From the cell containing the given text, extract its center point as [X, Y] coordinate. 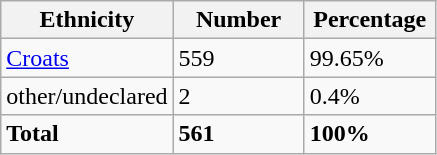
Number [238, 20]
100% [370, 134]
2 [238, 96]
Ethnicity [87, 20]
561 [238, 134]
559 [238, 58]
Percentage [370, 20]
Total [87, 134]
99.65% [370, 58]
0.4% [370, 96]
Croats [87, 58]
other/undeclared [87, 96]
